Identify which cell holds the provided text, then report its [x, y] central coordinate. 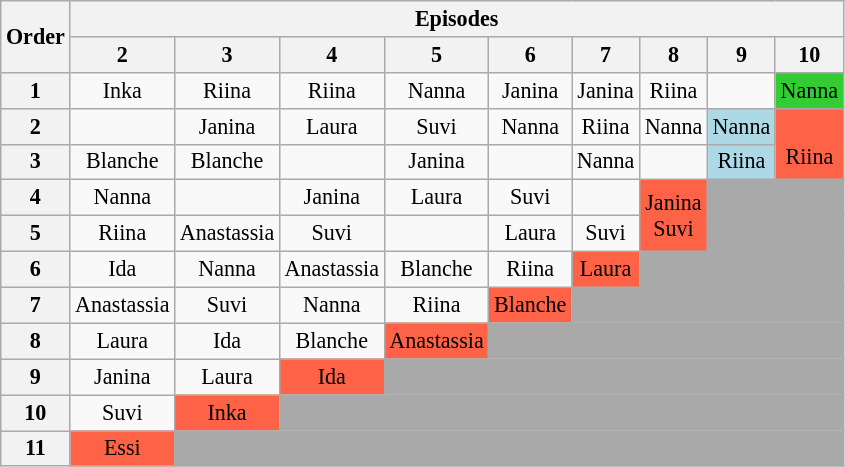
JaninaSuvi [673, 216]
Order [36, 36]
Episodes [456, 18]
11 [36, 448]
1 [36, 90]
Essi [122, 448]
